Detect which cell encompasses the target text, then output its [X, Y] center coordinate. 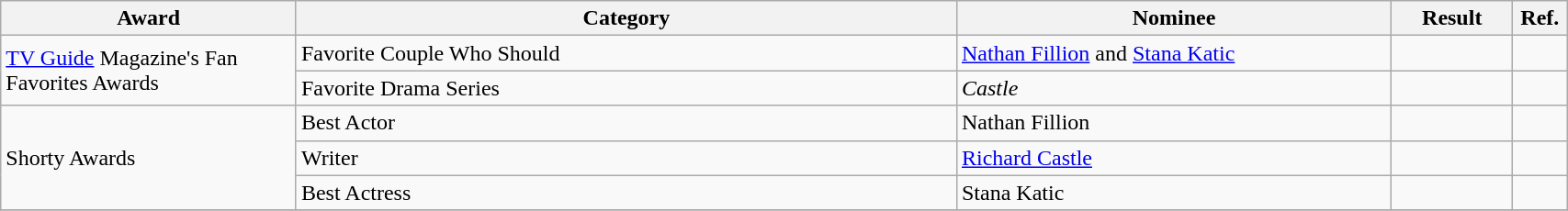
Writer [626, 158]
Richard Castle [1174, 158]
Best Actress [626, 193]
Nathan Fillion [1174, 123]
Shorty Awards [149, 158]
Award [149, 18]
Stana Katic [1174, 193]
Castle [1174, 88]
Category [626, 18]
Nathan Fillion and Stana Katic [1174, 53]
Result [1452, 18]
TV Guide Magazine's Fan Favorites Awards [149, 71]
Best Actor [626, 123]
Favorite Couple Who Should [626, 53]
Favorite Drama Series [626, 88]
Ref. [1540, 18]
Nominee [1174, 18]
